For the text-containing cell, return its midpoint in [x, y] coordinate format. 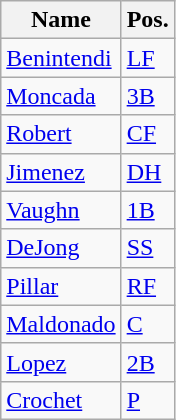
DH [148, 172]
2B [148, 362]
Jimenez [61, 172]
P [148, 400]
Crochet [61, 400]
Maldonado [61, 324]
Robert [61, 134]
Vaughn [61, 210]
LF [148, 58]
Pillar [61, 286]
RF [148, 286]
1B [148, 210]
Benintendi [61, 58]
CF [148, 134]
Pos. [148, 20]
Lopez [61, 362]
C [148, 324]
SS [148, 248]
3B [148, 96]
Name [61, 20]
DeJong [61, 248]
Moncada [61, 96]
